Detect which cell encompasses the target text, then output its (X, Y) center coordinate. 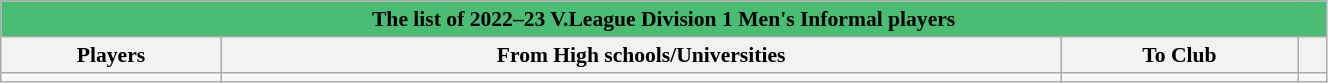
Players (111, 55)
The list of 2022–23 V.League Division 1 Men's Informal players (664, 19)
To Club (1180, 55)
From High schools/Universities (641, 55)
